Return [x, y] of the center of cell containing provided text 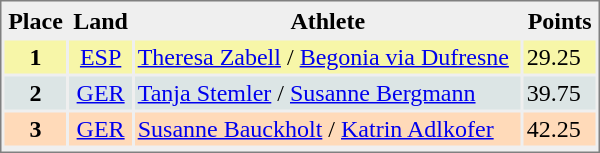
Theresa Zabell / Begonia via Dufresne [328, 56]
Land [101, 20]
Susanne Bauckholt / Katrin Adlkofer [328, 128]
2 [35, 92]
Tanja Stemler / Susanne Bergmann [328, 92]
39.75 [560, 92]
Place [35, 20]
29.25 [560, 56]
ESP [101, 56]
3 [35, 128]
42.25 [560, 128]
Points [560, 20]
Athlete [328, 20]
1 [35, 56]
